Pinpoint the cell where the given text exists, returning its (x, y) midpoint coordinate. 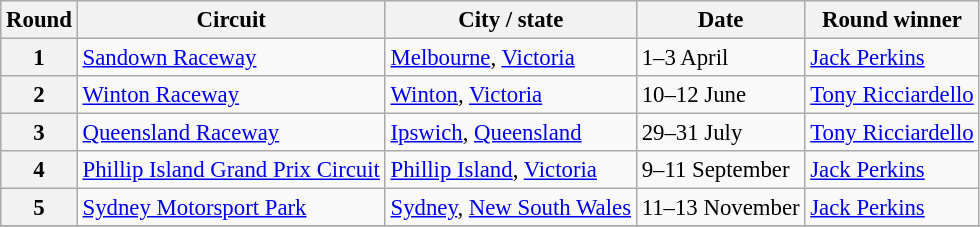
Ipswich, Queensland (510, 133)
Circuit (231, 20)
3 (39, 133)
Winton, Victoria (510, 95)
City / state (510, 20)
29–31 July (720, 133)
5 (39, 208)
Round (39, 20)
Queensland Raceway (231, 133)
Sandown Raceway (231, 58)
Sydney Motorsport Park (231, 208)
Date (720, 20)
Phillip Island Grand Prix Circuit (231, 170)
Winton Raceway (231, 95)
11–13 November (720, 208)
1 (39, 58)
4 (39, 170)
Sydney, New South Wales (510, 208)
Round winner (892, 20)
Melbourne, Victoria (510, 58)
9–11 September (720, 170)
2 (39, 95)
1–3 April (720, 58)
Phillip Island, Victoria (510, 170)
10–12 June (720, 95)
